Determine the (x, y) coordinate at the center of the cell enclosing the given text.  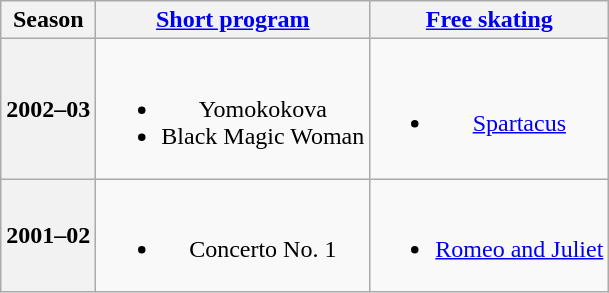
2002–03 (48, 109)
Romeo and Juliet (490, 236)
Free skating (490, 20)
Short program (233, 20)
Concerto No. 1 (233, 236)
Season (48, 20)
Yomokokova Black Magic Woman (233, 109)
2001–02 (48, 236)
Spartacus (490, 109)
